Locate the cell with the specified text and output its (X, Y) center coordinate. 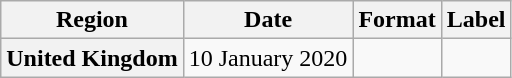
Format (397, 20)
United Kingdom (92, 58)
Date (268, 20)
Label (476, 20)
10 January 2020 (268, 58)
Region (92, 20)
